Identify which cell holds the provided text, then report its [X, Y] central coordinate. 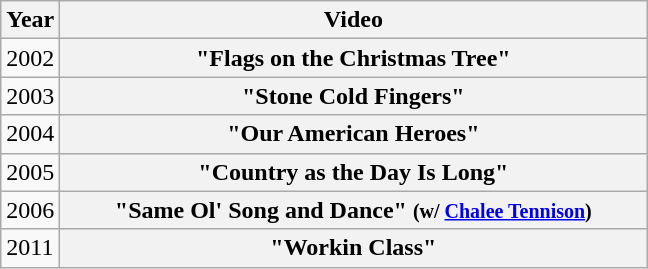
2005 [30, 172]
"Flags on the Christmas Tree" [354, 58]
"Country as the Day Is Long" [354, 172]
"Stone Cold Fingers" [354, 96]
"Workin Class" [354, 248]
"Our American Heroes" [354, 134]
2006 [30, 210]
2011 [30, 248]
"Same Ol' Song and Dance" (w/ Chalee Tennison) [354, 210]
Video [354, 20]
Year [30, 20]
2002 [30, 58]
2003 [30, 96]
2004 [30, 134]
